For the text-containing cell, return its midpoint in [X, Y] coordinate format. 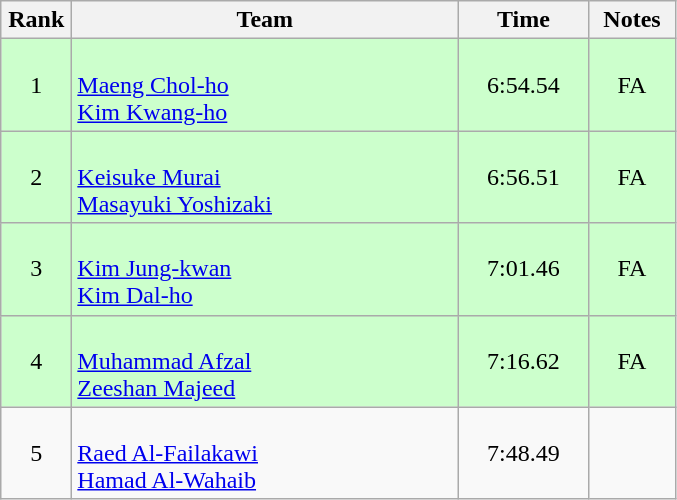
Rank [36, 20]
Kim Jung-kwanKim Dal-ho [265, 269]
4 [36, 361]
Maeng Chol-hoKim Kwang-ho [265, 85]
Keisuke MuraiMasayuki Yoshizaki [265, 177]
1 [36, 85]
3 [36, 269]
7:16.62 [524, 361]
Raed Al-FailakawiHamad Al-Wahaib [265, 453]
5 [36, 453]
Notes [632, 20]
6:54.54 [524, 85]
6:56.51 [524, 177]
Team [265, 20]
7:48.49 [524, 453]
Time [524, 20]
7:01.46 [524, 269]
2 [36, 177]
Muhammad AfzalZeeshan Majeed [265, 361]
